Output the [x, y] coordinate of the center of the cell containing the given text.  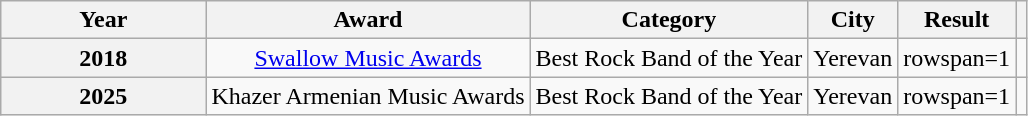
Year [104, 20]
Result [957, 20]
2018 [104, 58]
Swallow Music Awards [368, 58]
City [853, 20]
Category [669, 20]
Award [368, 20]
Khazer Armenian Music Awards [368, 96]
2025 [104, 96]
